Detect which cell encompasses the target text, then output its [X, Y] center coordinate. 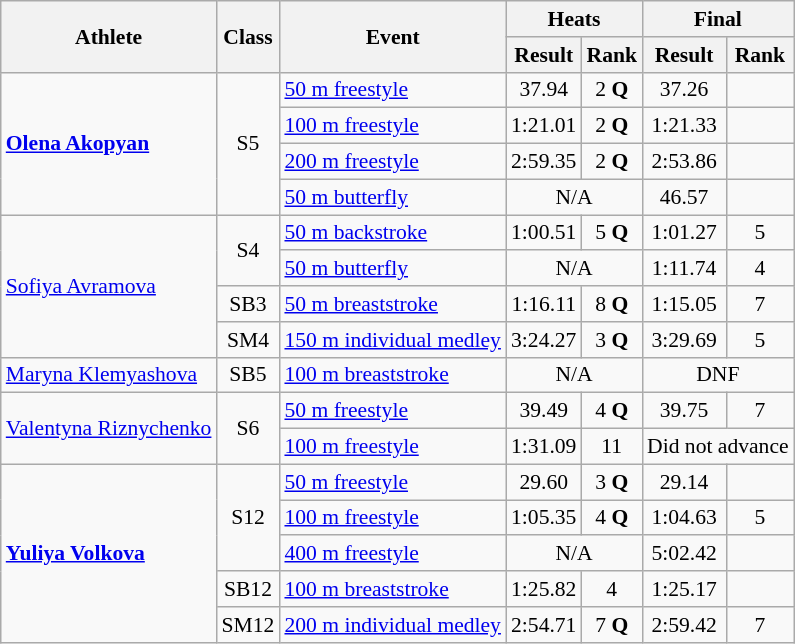
200 m individual medley [392, 625]
1:21.01 [544, 126]
1:00.51 [544, 233]
1:21.33 [684, 126]
39.75 [684, 411]
Sofiya Avramova [109, 286]
11 [612, 447]
7 Q [612, 625]
46.57 [684, 197]
3:24.27 [544, 340]
S5 [248, 143]
Maryna Klemyashova [109, 375]
Valentyna Riznychenko [109, 428]
1:16.11 [544, 304]
SM4 [248, 340]
SB5 [248, 375]
200 m freestyle [392, 162]
50 m breaststroke [392, 304]
2:59.42 [684, 625]
150 m individual medley [392, 340]
Athlete [109, 36]
Yuliya Volkova [109, 553]
2:59.35 [544, 162]
1:25.82 [544, 589]
1:04.63 [684, 518]
SM12 [248, 625]
S12 [248, 518]
Class [248, 36]
DNF [718, 375]
Olena Akopyan [109, 143]
1:11.74 [684, 269]
37.26 [684, 90]
S6 [248, 428]
1:31.09 [544, 447]
Event [392, 36]
8 Q [612, 304]
5 Q [612, 233]
50 m backstroke [392, 233]
400 m freestyle [392, 554]
2:53.86 [684, 162]
SB3 [248, 304]
5:02.42 [684, 554]
Heats [574, 19]
S4 [248, 250]
SB12 [248, 589]
Final [718, 19]
29.60 [544, 482]
3:29.69 [684, 340]
1:01.27 [684, 233]
Did not advance [718, 447]
1:15.05 [684, 304]
2:54.71 [544, 625]
37.94 [544, 90]
1:25.17 [684, 589]
29.14 [684, 482]
1:05.35 [544, 518]
39.49 [544, 411]
